Provide the [x, y] coordinate of the cell's center where the given text is located.  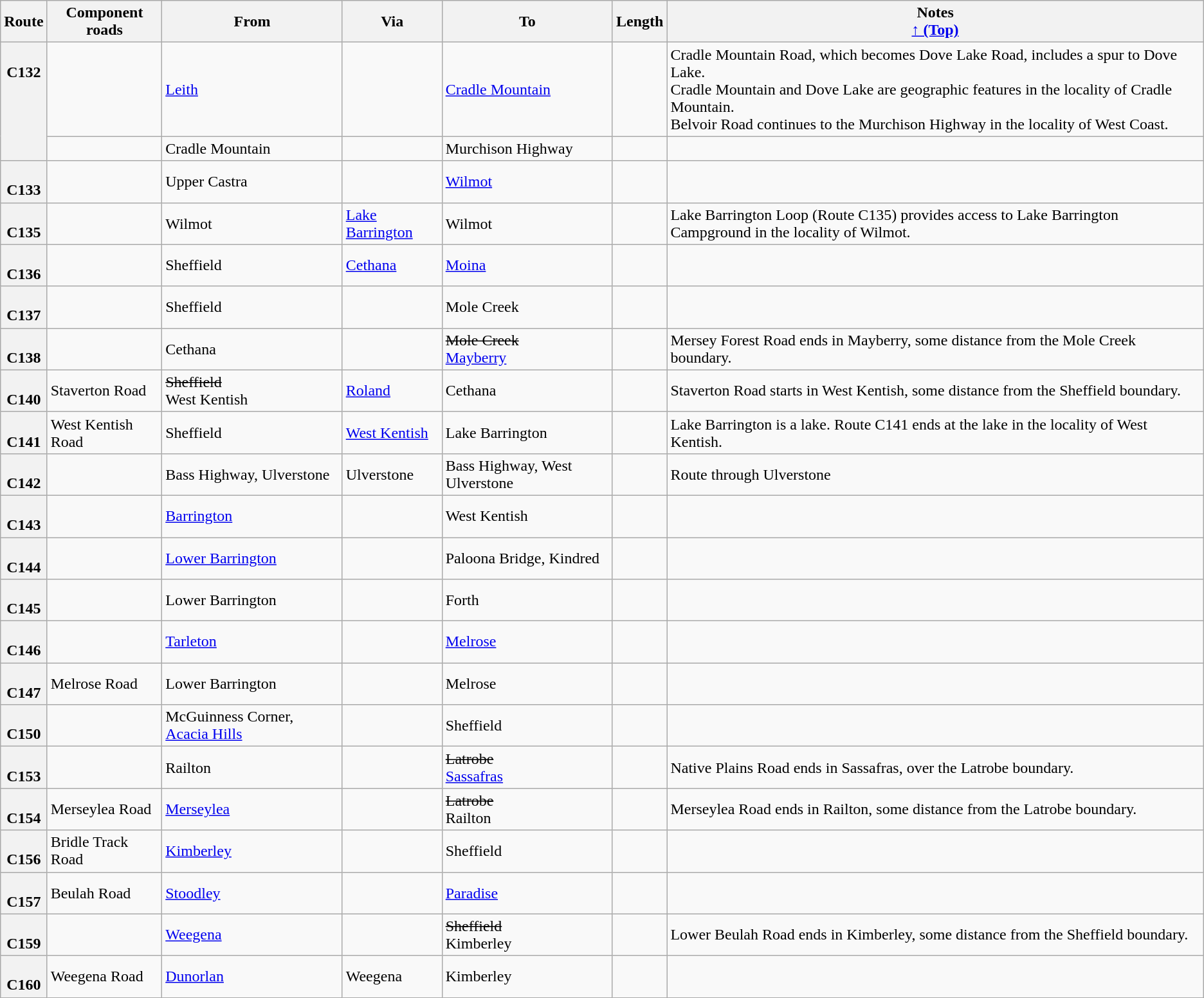
Beulah Road [104, 893]
Latrobe Railton [527, 809]
Ulverstone [392, 475]
C143 [24, 516]
Railton [252, 768]
Notes↑ (Top) [935, 22]
Moina [527, 265]
Component roads [104, 22]
Merseylea Road ends in Railton, some distance from the Latrobe boundary. [935, 809]
C156 [24, 851]
Paradise [527, 893]
Sheffield West Kentish [252, 391]
C133 [24, 181]
Staverton Road starts in West Kentish, some distance from the Sheffield boundary. [935, 391]
Route through Ulverstone [935, 475]
C138 [24, 349]
Via [392, 22]
Lake Barrington is a lake. Route C141 ends at the lake in the locality of West Kentish. [935, 432]
Lower Beulah Road ends in Kimberley, some distance from the Sheffield boundary. [935, 935]
Upper Castra [252, 181]
Stoodley [252, 893]
Tarleton [252, 642]
C153 [24, 768]
Barrington [252, 516]
Bass Highway, West Ulverstone [527, 475]
C150 [24, 725]
Latrobe Sassafras [527, 768]
Leith [252, 89]
Length [639, 22]
Sheffield Kimberley [527, 935]
Merseylea Road [104, 809]
C159 [24, 935]
C154 [24, 809]
West Kentish Road [104, 432]
C146 [24, 642]
C157 [24, 893]
McGuinness Corner, Acacia Hills [252, 725]
Lake Barrington Loop (Route C135) provides access to Lake Barrington Campground in the locality of Wilmot. [935, 224]
Mersey Forest Road ends in Mayberry, some distance from the Mole Creek boundary. [935, 349]
Staverton Road [104, 391]
C142 [24, 475]
Bridle Track Road [104, 851]
C140 [24, 391]
Forth [527, 601]
Roland [392, 391]
C132 [24, 102]
Route [24, 22]
Mole Creek [527, 307]
Bass Highway, Ulverstone [252, 475]
Dunorlan [252, 976]
Merseylea [252, 809]
From [252, 22]
Native Plains Road ends in Sassafras, over the Latrobe boundary. [935, 768]
Murchison Highway [527, 149]
Mole Creek Mayberry [527, 349]
C137 [24, 307]
C144 [24, 558]
C145 [24, 601]
Melrose Road [104, 684]
To [527, 22]
Weegena Road [104, 976]
C141 [24, 432]
C135 [24, 224]
Paloona Bridge, Kindred [527, 558]
C136 [24, 265]
C160 [24, 976]
C147 [24, 684]
